Search for the cell housing the specified text and yield its (x, y) center coordinate. 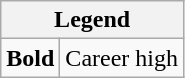
Legend (92, 20)
Bold (30, 58)
Career high (122, 58)
